Locate the cell with the specified text and output its (x, y) center coordinate. 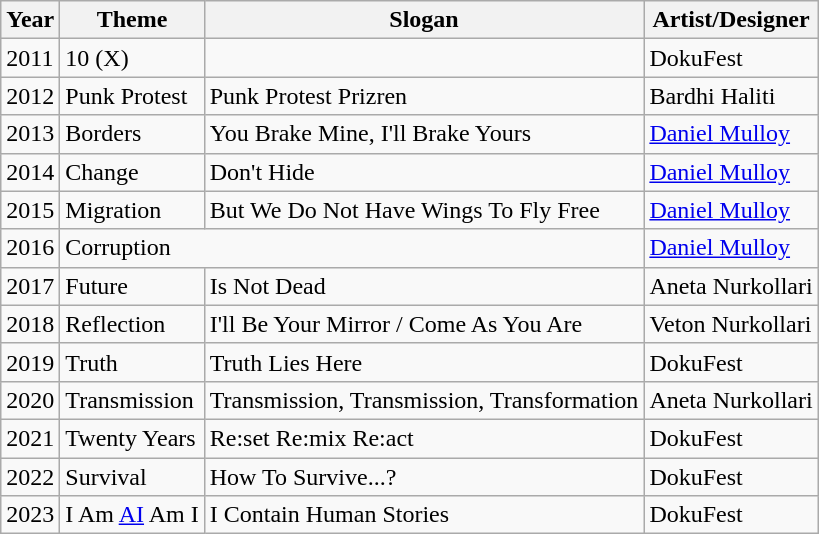
Corruption (352, 248)
2020 (30, 400)
Reflection (132, 324)
Transmission, Transmission, Transformation (424, 400)
10 (X) (132, 58)
I Am AI Am I (132, 515)
Future (132, 286)
2023 (30, 515)
Don't Hide (424, 172)
Year (30, 20)
Re:set Re:mix Re:act (424, 438)
2016 (30, 248)
2011 (30, 58)
I'll Be Your Mirror / Come As You Are (424, 324)
Veton Nurkollari (731, 324)
Truth Lies Here (424, 362)
Survival (132, 477)
2019 (30, 362)
Theme (132, 20)
But We Do Not Have Wings To Fly Free (424, 210)
Transmission (132, 400)
Borders (132, 134)
Punk Protest (132, 96)
I Contain Human Stories (424, 515)
Bardhi Haliti (731, 96)
2018 (30, 324)
2022 (30, 477)
Artist/Designer (731, 20)
Change (132, 172)
You Brake Mine, I'll Brake Yours (424, 134)
2013 (30, 134)
Is Not Dead (424, 286)
Truth (132, 362)
Migration (132, 210)
2017 (30, 286)
Slogan (424, 20)
2012 (30, 96)
How To Survive...? (424, 477)
2015 (30, 210)
Punk Protest Prizren (424, 96)
Twenty Years (132, 438)
2021 (30, 438)
2014 (30, 172)
